From the cell containing the given text, extract its center point as [X, Y] coordinate. 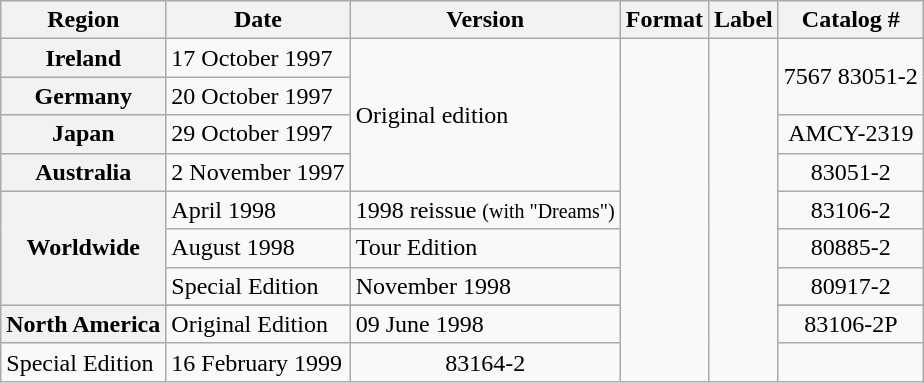
Label [744, 20]
Version [485, 20]
Worldwide [84, 248]
2 November 1997 [258, 172]
AMCY-2319 [850, 134]
Ireland [84, 58]
16 February 1999 [258, 362]
17 October 1997 [258, 58]
29 October 1997 [258, 134]
Germany [84, 96]
Region [84, 20]
7567 83051-2 [850, 77]
Format [664, 20]
83051-2 [850, 172]
Australia [84, 172]
Catalog # [850, 20]
83106-2 [850, 210]
April 1998 [258, 210]
Date [258, 20]
20 October 1997 [258, 96]
Original Edition [258, 324]
83106-2P [850, 324]
Tour Edition [485, 248]
09 June 1998 [485, 324]
August 1998 [258, 248]
November 1998 [485, 286]
Original edition [485, 115]
80885-2 [850, 248]
1998 reissue (with "Dreams") [485, 210]
80917-2 [850, 286]
North America [84, 324]
83164-2 [485, 362]
Japan [84, 134]
